Pinpoint the cell where the given text exists, returning its (x, y) midpoint coordinate. 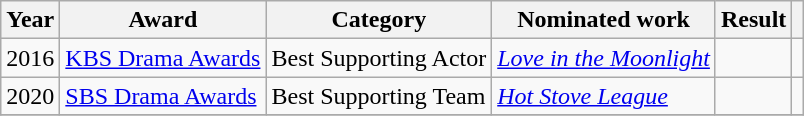
2016 (30, 58)
Year (30, 20)
Love in the Moonlight (604, 58)
2020 (30, 96)
Category (379, 20)
SBS Drama Awards (163, 96)
Hot Stove League (604, 96)
Best Supporting Team (379, 96)
Result (753, 20)
Award (163, 20)
Best Supporting Actor (379, 58)
Nominated work (604, 20)
KBS Drama Awards (163, 58)
